Identify which cell holds the provided text, then report its (X, Y) central coordinate. 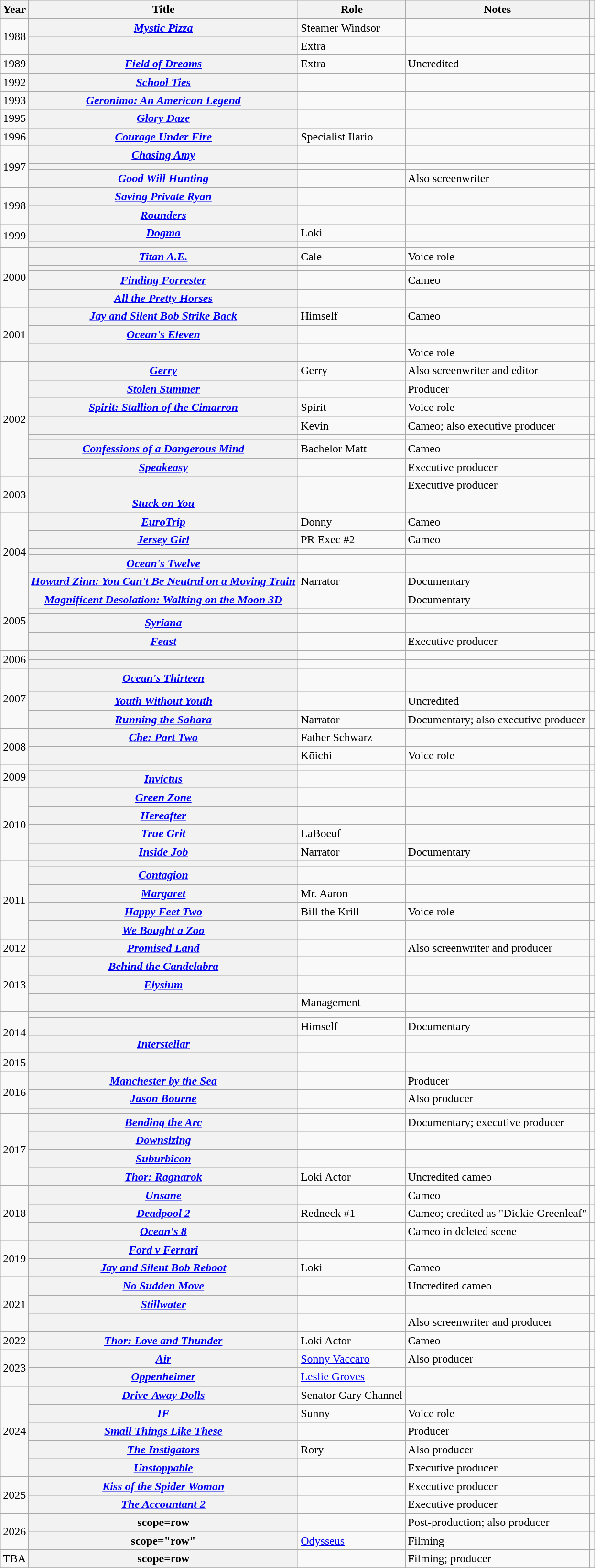
Year (14, 10)
Also screenwriter (497, 178)
Happy Feet Two (163, 912)
Mystic Pizza (163, 28)
2008 (14, 747)
2013 (14, 984)
2016 (14, 1092)
Cameo; credited as "Dickie Greenleaf" (497, 1213)
1999 (14, 236)
Bachelor Matt (352, 449)
2019 (14, 1258)
Sonny Vaccaro (352, 1359)
We Bought a Zoo (163, 930)
Odysseus (352, 1541)
PR Exec #2 (352, 540)
1996 (14, 137)
Cale (352, 257)
Steamer Windsor (352, 28)
2011 (14, 900)
No Sudden Move (163, 1286)
Manchester by the Sea (163, 1081)
Confessions of a Dangerous Mind (163, 449)
2022 (14, 1341)
Post-production; also producer (497, 1522)
Spirit (352, 407)
Speakeasy (163, 467)
2015 (14, 1063)
2024 (14, 1431)
Deadpool 2 (163, 1213)
Che: Part Two (163, 738)
Stuck on You (163, 504)
Jay and Silent Bob Reboot (163, 1268)
Courage Under Fire (163, 137)
Interstellar (163, 1044)
Kiss of the Spider Woman (163, 1486)
1995 (14, 118)
Youth Without Youth (163, 701)
Stillwater (163, 1304)
Jersey Girl (163, 540)
Promised Land (163, 948)
1992 (14, 82)
Feast (163, 641)
Syriana (163, 623)
Ocean's 8 (163, 1231)
scope="row" (163, 1541)
Glory Daze (163, 118)
2003 (14, 494)
LaBoeuf (352, 834)
Elysium (163, 985)
Hereafter (163, 816)
2025 (14, 1495)
School Ties (163, 82)
Donny (352, 522)
Senator Gary Channel (352, 1395)
2000 (14, 277)
Invictus (163, 779)
Contagion (163, 875)
Good Will Hunting (163, 178)
Howard Zinn: You Can't Be Neutral on a Moving Train (163, 581)
Jason Bourne (163, 1099)
Small Things Like These (163, 1431)
1998 (14, 205)
Management (352, 1003)
All the Pretty Horses (163, 298)
Thor: Love and Thunder (163, 1341)
2010 (14, 825)
Filming (497, 1541)
Bill the Krill (352, 912)
1997 (14, 166)
Magnificent Desolation: Walking on the Moon 3D (163, 600)
Running the Sahara (163, 719)
2026 (14, 1531)
2023 (14, 1368)
Documentary; also executive producer (497, 719)
The Instigators (163, 1450)
Air (163, 1359)
1993 (14, 100)
Kōichi (352, 756)
True Grit (163, 834)
Ocean's Twelve (163, 563)
2018 (14, 1213)
1988 (14, 37)
Downsizing (163, 1140)
Leslie Groves (352, 1377)
Notes (497, 10)
1989 (14, 64)
2006 (14, 659)
2005 (14, 620)
Mr. Aaron (352, 893)
Bending the Arc (163, 1122)
Suburbicon (163, 1159)
Stolen Summer (163, 389)
2004 (14, 551)
Sunny (352, 1413)
Thor: Ragnarok (163, 1177)
Redneck #1 (352, 1213)
Titan A.E. (163, 257)
2021 (14, 1304)
Margaret (163, 893)
2014 (14, 1033)
Green Zone (163, 797)
Cameo; also executive producer (497, 425)
Saving Private Ryan (163, 196)
Rounders (163, 215)
Specialist Ilario (352, 137)
2007 (14, 698)
2002 (14, 419)
Role (352, 10)
Finding Forrester (163, 280)
2009 (14, 777)
The Accountant 2 (163, 1504)
Unsane (163, 1195)
Kevin (352, 425)
Ocean's Eleven (163, 334)
2001 (14, 334)
Geronimo: An American Legend (163, 100)
IF (163, 1413)
2012 (14, 948)
Inside Job (163, 852)
EuroTrip (163, 522)
Rory (352, 1450)
Drive-Away Dolls (163, 1395)
Cameo in deleted scene (497, 1231)
Filming; producer (497, 1559)
Oppenheimer (163, 1377)
Title (163, 10)
Dogma (163, 233)
Spirit: Stallion of the Cimarron (163, 407)
Field of Dreams (163, 64)
Ford v Ferrari (163, 1249)
2017 (14, 1149)
Father Schwarz (352, 738)
Behind the Candelabra (163, 966)
Also screenwriter and editor (497, 371)
Jay and Silent Bob Strike Back (163, 316)
TBA (14, 1559)
Documentary; executive producer (497, 1122)
Chasing Amy (163, 155)
Unstoppable (163, 1468)
Ocean's Thirteen (163, 677)
